Output the [X, Y] coordinate of the center of the cell containing the given text.  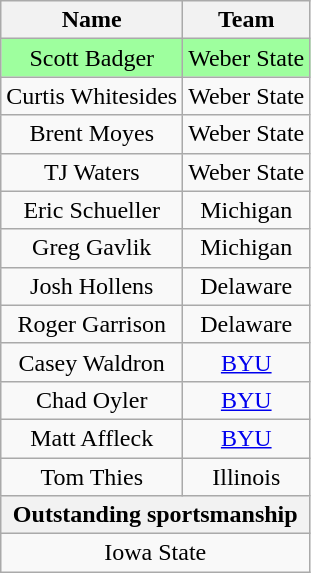
Brent Moyes [92, 134]
Eric Schueller [92, 210]
Chad Oyler [92, 400]
Greg Gavlik [92, 248]
Name [92, 20]
Matt Affleck [92, 438]
Scott Badger [92, 58]
Team [246, 20]
Curtis Whitesides [92, 96]
TJ Waters [92, 172]
Illinois [246, 477]
Roger Garrison [92, 324]
Tom Thies [92, 477]
Iowa State [156, 553]
Josh Hollens [92, 286]
Outstanding sportsmanship [156, 515]
Casey Waldron [92, 362]
